Find where the given text appears and provide that cell's center as (X, Y) coordinate. 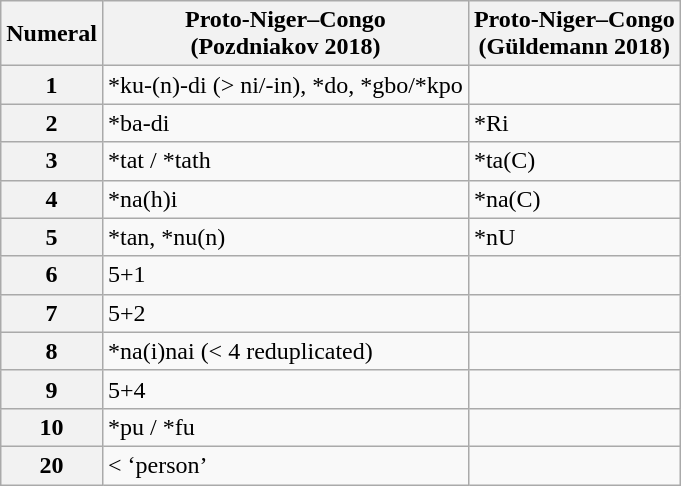
*ba-di (285, 123)
Proto-Niger–Congo(Pozdniakov 2018) (285, 34)
5+4 (285, 389)
4 (52, 199)
7 (52, 313)
5 (52, 237)
20 (52, 465)
5+2 (285, 313)
< ‘person’ (285, 465)
*tat / *tath (285, 161)
Numeral (52, 34)
3 (52, 161)
*na(i)nai (< 4 reduplicated) (285, 351)
*Ri (574, 123)
*na(h)i (285, 199)
1 (52, 85)
*tan, *nu(n) (285, 237)
10 (52, 427)
*ta(C) (574, 161)
Proto-Niger–Congo(Güldemann 2018) (574, 34)
9 (52, 389)
5+1 (285, 275)
*nU (574, 237)
*na(C) (574, 199)
*ku-(n)-di (> ni/-in), *do, *gbo/*kpo (285, 85)
6 (52, 275)
8 (52, 351)
2 (52, 123)
*pu / *fu (285, 427)
